From the cell containing the given text, extract its center point as [X, Y] coordinate. 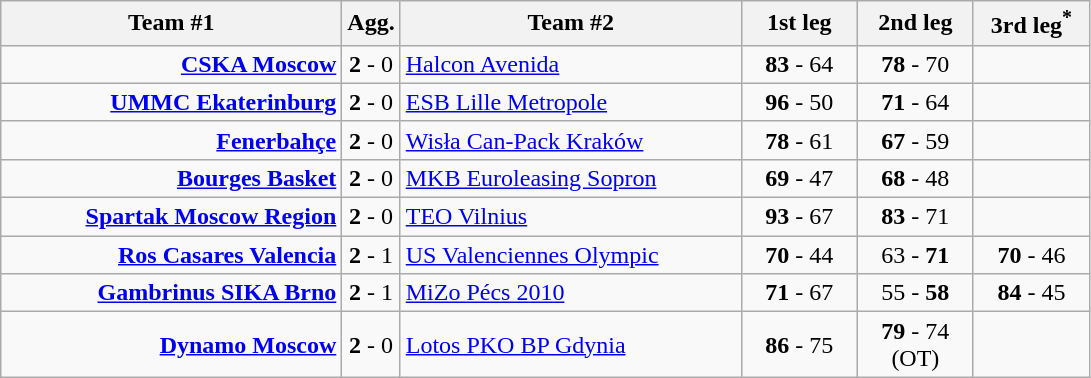
96 - 50 [799, 102]
Team #2 [570, 24]
Agg. [371, 24]
UMMC Ekaterinburg [172, 102]
MiZo Pécs 2010 [570, 293]
83 - 71 [915, 217]
67 - 59 [915, 140]
70 - 44 [799, 255]
83 - 64 [799, 64]
93 - 67 [799, 217]
Ros Casares Valencia [172, 255]
86 - 75 [799, 344]
78 - 70 [915, 64]
1st leg [799, 24]
78 - 61 [799, 140]
69 - 47 [799, 178]
Wisła Can-Pack Kraków [570, 140]
3rd leg* [1031, 24]
63 - 71 [915, 255]
Lotos PKO BP Gdynia [570, 344]
Team #1 [172, 24]
70 - 46 [1031, 255]
Dynamo Moscow [172, 344]
MKB Euroleasing Sopron [570, 178]
US Valenciennes Olympic [570, 255]
Gambrinus SIKA Brno [172, 293]
71 - 67 [799, 293]
2nd leg [915, 24]
79 - 74 (OT) [915, 344]
ESB Lille Metropole [570, 102]
68 - 48 [915, 178]
Fenerbahçe [172, 140]
55 - 58 [915, 293]
TEO Vilnius [570, 217]
Bourges Basket [172, 178]
71 - 64 [915, 102]
Spartak Moscow Region [172, 217]
84 - 45 [1031, 293]
Halcon Avenida [570, 64]
CSKA Moscow [172, 64]
